Locate the cell with the specified text and output its (x, y) center coordinate. 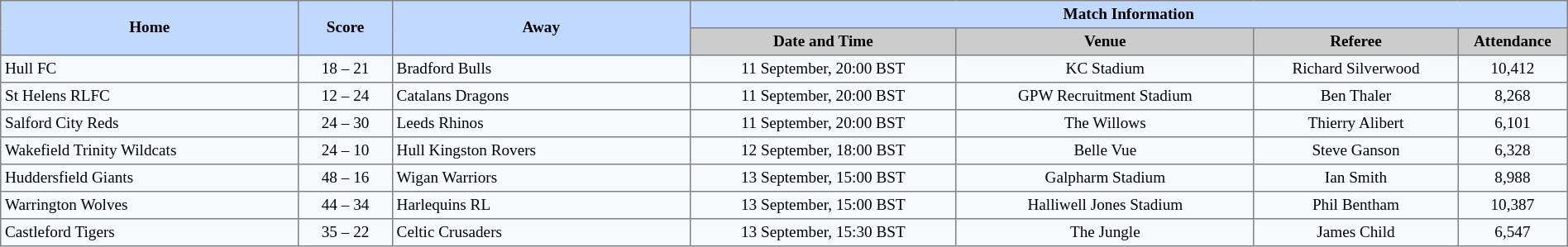
Castleford Tigers (150, 233)
Hull FC (150, 69)
10,412 (1513, 69)
35 – 22 (346, 233)
Venue (1105, 41)
Harlequins RL (541, 205)
The Jungle (1105, 233)
8,268 (1513, 96)
48 – 16 (346, 178)
Galpharm Stadium (1105, 178)
The Willows (1105, 124)
Home (150, 28)
24 – 30 (346, 124)
Steve Ganson (1355, 150)
Phil Bentham (1355, 205)
8,988 (1513, 178)
Leeds Rhinos (541, 124)
Wakefield Trinity Wildcats (150, 150)
24 – 10 (346, 150)
12 September, 18:00 BST (823, 150)
Richard Silverwood (1355, 69)
Date and Time (823, 41)
Hull Kingston Rovers (541, 150)
Halliwell Jones Stadium (1105, 205)
Huddersfield Giants (150, 178)
Wigan Warriors (541, 178)
St Helens RLFC (150, 96)
Belle Vue (1105, 150)
10,387 (1513, 205)
KC Stadium (1105, 69)
Thierry Alibert (1355, 124)
6,101 (1513, 124)
Score (346, 28)
Referee (1355, 41)
Attendance (1513, 41)
18 – 21 (346, 69)
Warrington Wolves (150, 205)
Away (541, 28)
6,547 (1513, 233)
12 – 24 (346, 96)
Salford City Reds (150, 124)
44 – 34 (346, 205)
GPW Recruitment Stadium (1105, 96)
Ian Smith (1355, 178)
Ben Thaler (1355, 96)
Match Information (1128, 15)
Catalans Dragons (541, 96)
James Child (1355, 233)
Bradford Bulls (541, 69)
6,328 (1513, 150)
Celtic Crusaders (541, 233)
13 September, 15:30 BST (823, 233)
